Extract the (x, y) coordinate from the center of the cell holding the provided text.  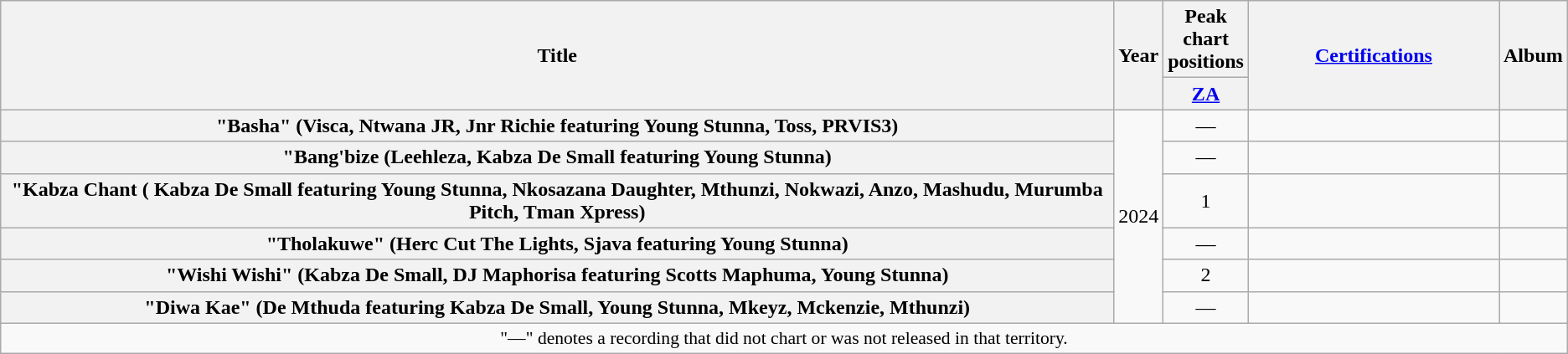
Title (558, 55)
2024 (1139, 216)
Year (1139, 55)
"—" denotes a recording that did not chart or was not released in that territory. (784, 338)
"Kabza Chant ( Kabza De Small featuring Young Stunna, Nkosazana Daughter, Mthunzi, Nokwazi, Anzo, Mashudu, Murumba Pitch, Tman Xpress) (558, 201)
Certifications (1374, 55)
"Bang'bize (Leehleza, Kabza De Small featuring Young Stunna) (558, 157)
Peak chart positions (1206, 39)
"Basha" (Visca, Ntwana JR, Jnr Richie featuring Young Stunna, Toss, PRVIS3) (558, 126)
1 (1206, 201)
Album (1534, 55)
"Tholakuwe" (Herc Cut The Lights, Sjava featuring Young Stunna) (558, 244)
"Wishi Wishi" (Kabza De Small, DJ Maphorisa featuring Scotts Maphuma, Young Stunna) (558, 275)
"Diwa Kae" (De Mthuda featuring Kabza De Small, Young Stunna, Mkeyz, Mckenzie, Mthunzi) (558, 307)
ZA (1206, 94)
2 (1206, 275)
